Identify which cell holds the provided text, then report its (X, Y) central coordinate. 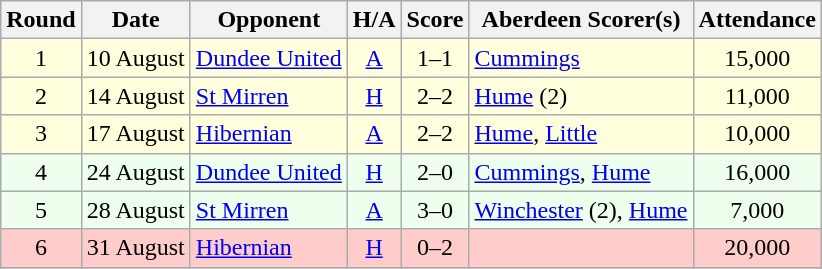
31 August (136, 248)
2–0 (435, 172)
10 August (136, 58)
Score (435, 20)
Hume (2) (581, 96)
5 (41, 210)
7,000 (757, 210)
Cummings, Hume (581, 172)
17 August (136, 134)
10,000 (757, 134)
15,000 (757, 58)
H/A (374, 20)
Winchester (2), Hume (581, 210)
24 August (136, 172)
Attendance (757, 20)
11,000 (757, 96)
Opponent (268, 20)
Round (41, 20)
16,000 (757, 172)
Cummings (581, 58)
Aberdeen Scorer(s) (581, 20)
3 (41, 134)
6 (41, 248)
2 (41, 96)
0–2 (435, 248)
1 (41, 58)
28 August (136, 210)
1–1 (435, 58)
20,000 (757, 248)
3–0 (435, 210)
4 (41, 172)
Hume, Little (581, 134)
14 August (136, 96)
Date (136, 20)
